Extract the (x, y) coordinate from the center of the cell holding the provided text.  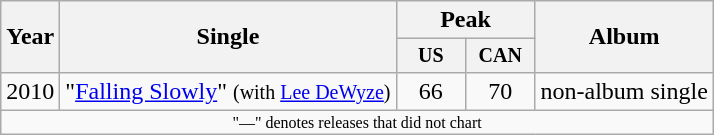
CAN (500, 56)
70 (500, 91)
66 (430, 91)
non-album single (624, 91)
Album (624, 37)
2010 (30, 91)
"—" denotes releases that did not chart (358, 122)
Single (228, 37)
Year (30, 37)
Peak (466, 20)
US (430, 56)
"Falling Slowly" (with Lee DeWyze) (228, 91)
